Determine the (X, Y) coordinate at the center of the cell enclosing the given text.  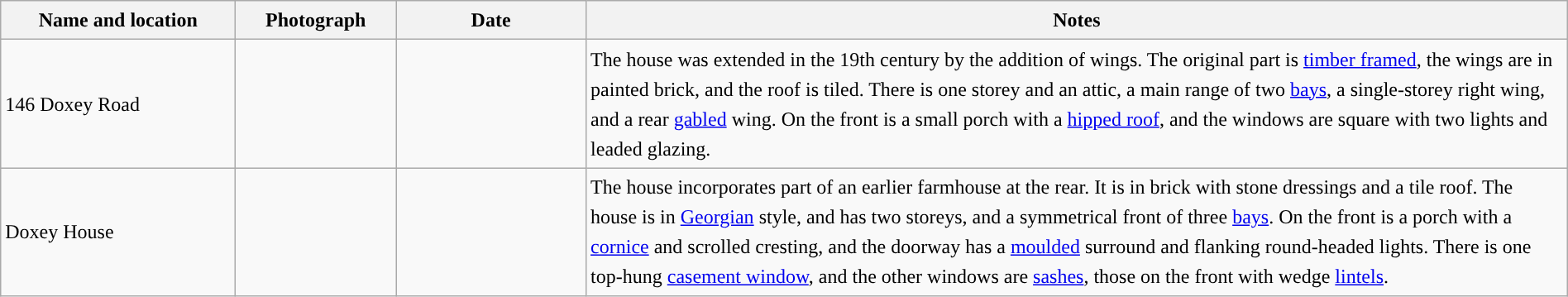
146 Doxey Road (118, 104)
Doxey House (118, 232)
Notes (1077, 20)
Photograph (316, 20)
Date (491, 20)
Name and location (118, 20)
